Find where the given text appears and provide that cell's center as [x, y] coordinate. 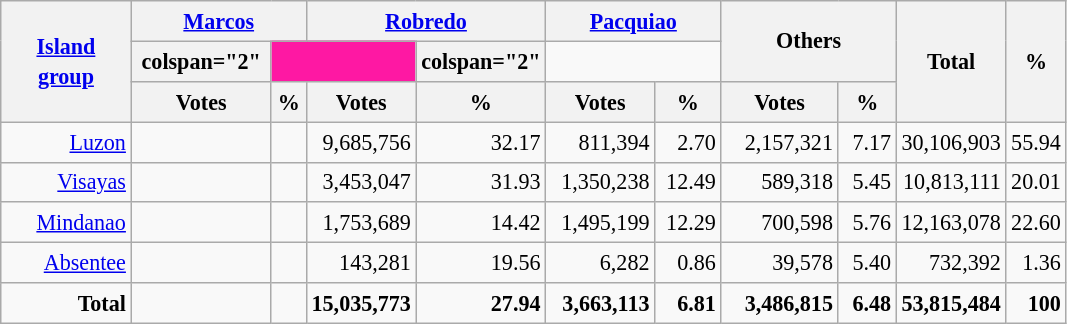
Visayas [66, 182]
5.76 [867, 222]
32.17 [481, 141]
31.93 [481, 182]
Pacquiao [634, 20]
Mindanao [66, 222]
6,282 [600, 262]
7.17 [867, 141]
Others [808, 40]
0.86 [688, 262]
Absentee [66, 262]
5.40 [867, 262]
6.81 [688, 303]
15,035,773 [361, 303]
811,394 [600, 141]
19.56 [481, 262]
100 [1036, 303]
14.42 [481, 222]
53,815,484 [951, 303]
2,157,321 [780, 141]
1,495,199 [600, 222]
27.94 [481, 303]
Robredo [426, 20]
3,453,047 [361, 182]
Marcos [218, 20]
Luzon [66, 141]
20.01 [1036, 182]
3,486,815 [780, 303]
1,350,238 [600, 182]
Island group [66, 60]
1,753,689 [361, 222]
10,813,111 [951, 182]
55.94 [1036, 141]
3,663,113 [600, 303]
5.45 [867, 182]
700,598 [780, 222]
12.29 [688, 222]
732,392 [951, 262]
30,106,903 [951, 141]
9,685,756 [361, 141]
589,318 [780, 182]
39,578 [780, 262]
22.60 [1036, 222]
143,281 [361, 262]
12.49 [688, 182]
12,163,078 [951, 222]
2.70 [688, 141]
6.48 [867, 303]
1.36 [1036, 262]
